Output the [X, Y] coordinate of the center of the cell containing the given text.  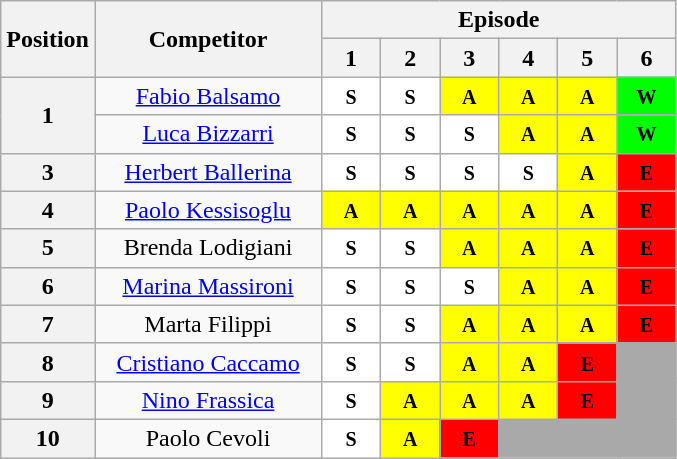
Cristiano Caccamo [208, 362]
Marina Massironi [208, 286]
Luca Bizzarri [208, 134]
7 [48, 324]
Episode [499, 20]
Paolo Kessisoglu [208, 210]
Position [48, 39]
Fabio Balsamo [208, 96]
Competitor [208, 39]
8 [48, 362]
10 [48, 438]
Brenda Lodigiani [208, 248]
9 [48, 400]
2 [410, 58]
Paolo Cevoli [208, 438]
Herbert Ballerina [208, 172]
Marta Filippi [208, 324]
Nino Frassica [208, 400]
